Scan for the cell matching the given text and deliver its (x, y) coordinate at center. 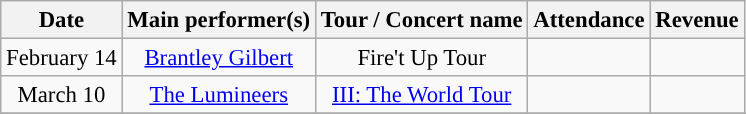
Revenue (697, 20)
Main performer(s) (218, 20)
March 10 (62, 95)
Fire't Up Tour (421, 58)
Tour / Concert name (421, 20)
Brantley Gilbert (218, 58)
February 14 (62, 58)
Date (62, 20)
The Lumineers (218, 95)
III: The World Tour (421, 95)
Attendance (589, 20)
